Capture the cell that displays the provided text and extract its [x, y] central coordinate. 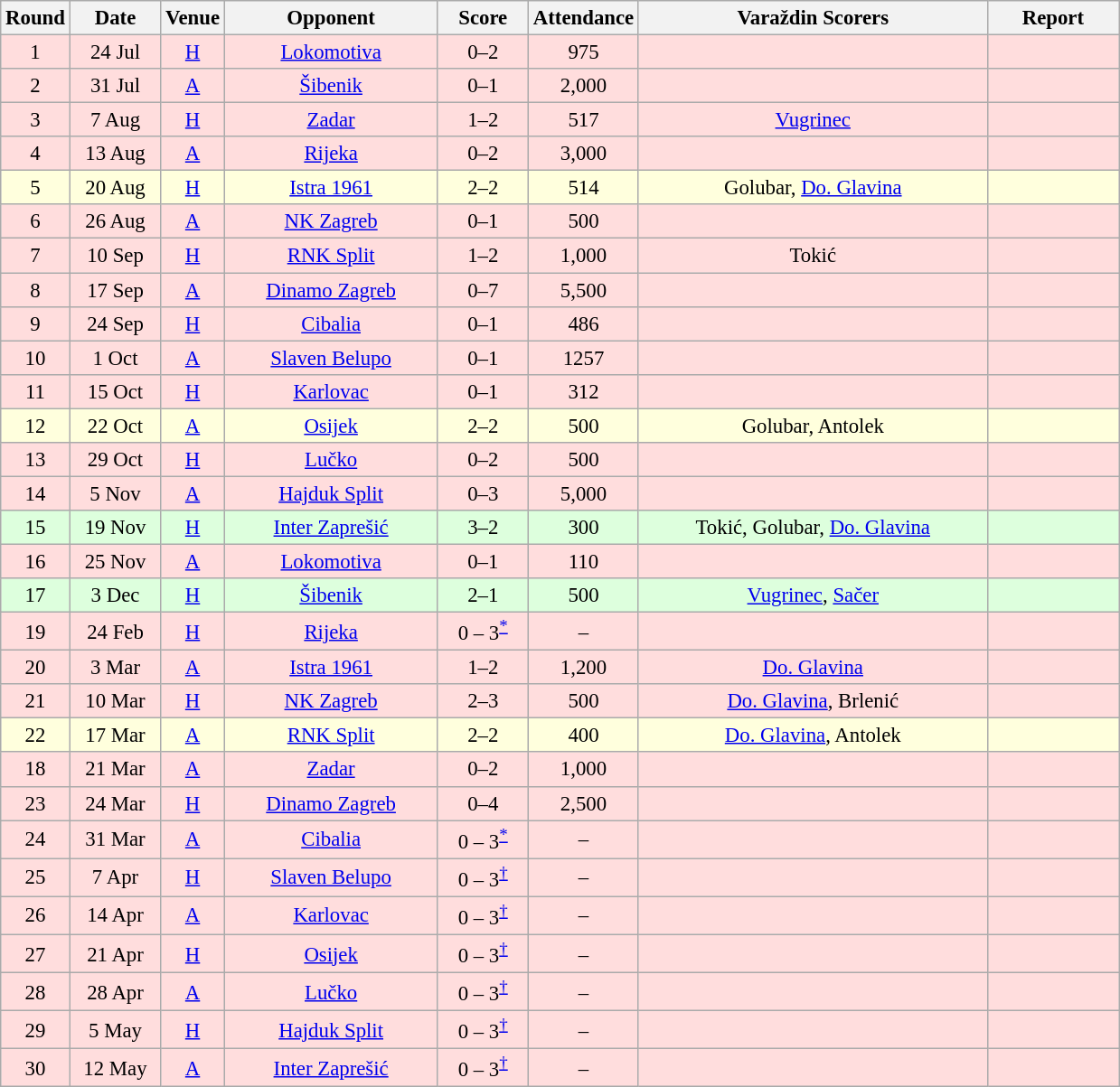
Varaždin Scorers [813, 18]
21 Apr [116, 953]
5,000 [584, 493]
26 [35, 915]
5 May [116, 1030]
Date [116, 18]
31 Jul [116, 86]
17 Sep [116, 290]
25 Nov [116, 561]
14 [35, 493]
28 [35, 992]
26 Aug [116, 221]
5 [35, 188]
10 [35, 358]
24 Mar [116, 803]
312 [584, 391]
22 [35, 736]
2–1 [483, 595]
Tokić [813, 256]
29 [35, 1030]
0–3 [483, 493]
20 Aug [116, 188]
23 [35, 803]
Do. Glavina, Brlenić [813, 701]
0–4 [483, 803]
Venue [193, 18]
517 [584, 120]
2–3 [483, 701]
Vugrinec [813, 120]
Golubar, Do. Glavina [813, 188]
14 Apr [116, 915]
1 [35, 52]
Report [1053, 18]
9 [35, 323]
3 [35, 120]
Do. Glavina [813, 668]
12 [35, 426]
19 Nov [116, 528]
Tokić, Golubar, Do. Glavina [813, 528]
15 Oct [116, 391]
514 [584, 188]
24 Sep [116, 323]
300 [584, 528]
12 May [116, 1068]
Opponent [331, 18]
10 Mar [116, 701]
31 Mar [116, 839]
486 [584, 323]
Golubar, Antolek [813, 426]
3–2 [483, 528]
17 [35, 595]
30 [35, 1068]
5 Nov [116, 493]
16 [35, 561]
24 Jul [116, 52]
3,000 [584, 154]
24 Feb [116, 632]
28 Apr [116, 992]
13 [35, 460]
22 Oct [116, 426]
27 [35, 953]
5,500 [584, 290]
7 Aug [116, 120]
975 [584, 52]
Attendance [584, 18]
8 [35, 290]
24 [35, 839]
19 [35, 632]
29 Oct [116, 460]
7 Apr [116, 877]
2 [35, 86]
Score [483, 18]
1257 [584, 358]
2,000 [584, 86]
2,500 [584, 803]
10 Sep [116, 256]
Do. Glavina, Antolek [813, 736]
21 Mar [116, 770]
6 [35, 221]
7 [35, 256]
13 Aug [116, 154]
1,200 [584, 668]
18 [35, 770]
25 [35, 877]
1 Oct [116, 358]
Vugrinec, Sačer [813, 595]
20 [35, 668]
3 Mar [116, 668]
17 Mar [116, 736]
15 [35, 528]
4 [35, 154]
Round [35, 18]
3 Dec [116, 595]
21 [35, 701]
0–7 [483, 290]
11 [35, 391]
110 [584, 561]
400 [584, 736]
